Search for the cell housing the specified text and yield its [X, Y] center coordinate. 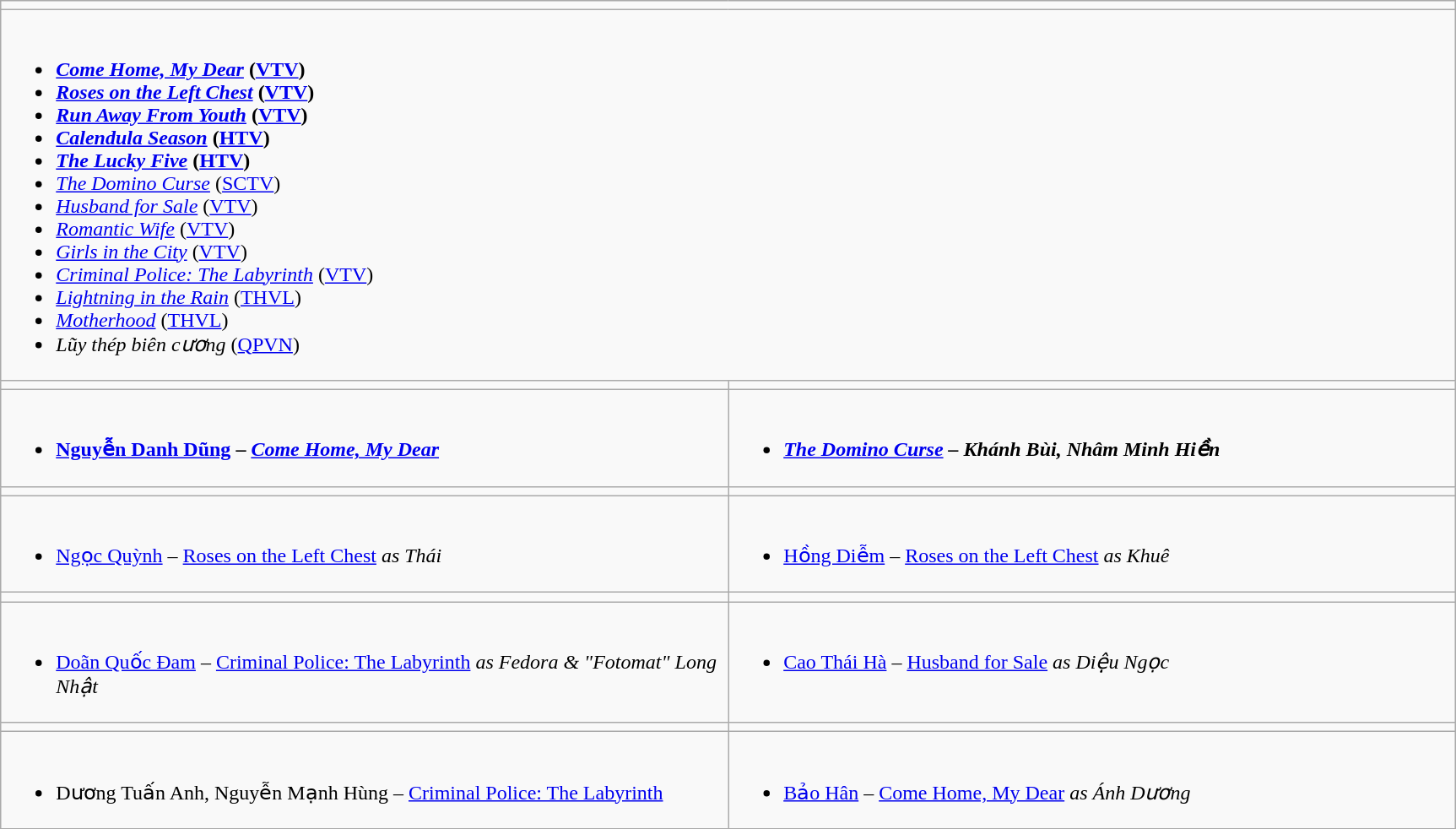
Bảo Hân – Come Home, My Dear as Ánh Dương [1092, 780]
Cao Thái Hà – Husband for Sale as Diệu Ngọc [1092, 662]
The Domino Curse – Khánh Bùi, Nhâm Minh Hiền [1092, 437]
Ngọc Quỳnh – Roses on the Left Chest as Thái [365, 544]
Hồng Diễm – Roses on the Left Chest as Khuê [1092, 544]
Dương Tuấn Anh, Nguyễn Mạnh Hùng – Criminal Police: The Labyrinth [365, 780]
Doãn Quốc Đam – Criminal Police: The Labyrinth as Fedora & "Fotomat" Long Nhật [365, 662]
Nguyễn Danh Dũng – Come Home, My Dear [365, 437]
